Extract the [x, y] coordinate from the center of the cell holding the provided text.  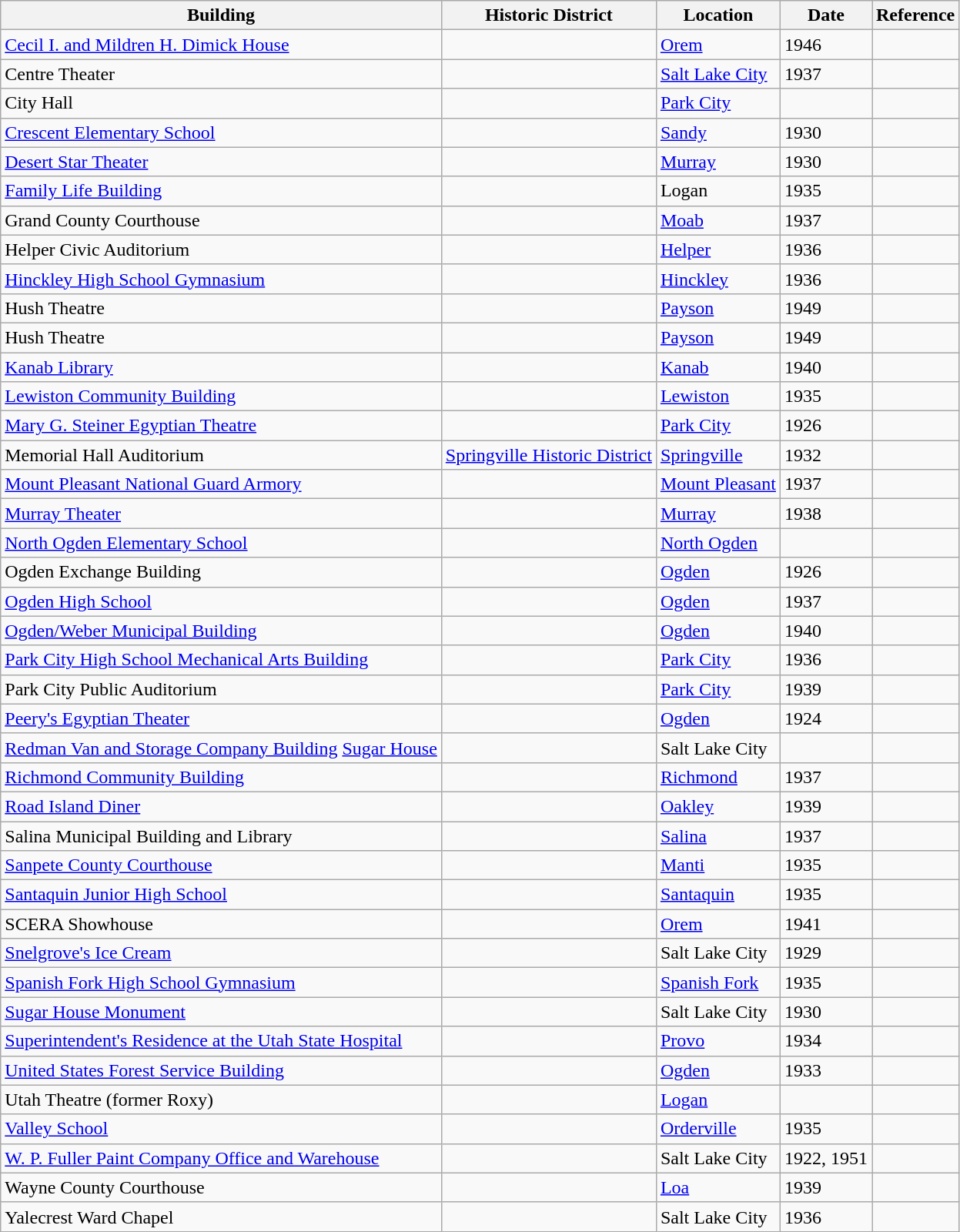
Springville [717, 455]
Wayne County Courthouse [222, 1187]
1932 [825, 455]
Sugar House Monument [222, 1012]
Hinckley [717, 279]
1946 [825, 45]
Orderville [717, 1129]
Mount Pleasant [717, 484]
Ogden High School [222, 601]
Historic District [548, 15]
Reference [915, 15]
Park City Public Auditorium [222, 689]
North Ogden [717, 543]
Park City High School Mechanical Arts Building [222, 660]
Spanish Fork [717, 983]
1938 [825, 514]
Superintendent's Residence at the Utah State Hospital [222, 1041]
Springville Historic District [548, 455]
Family Life Building [222, 191]
Ogden/Weber Municipal Building [222, 631]
Spanish Fork High School Gymnasium [222, 983]
Loa [717, 1187]
Moab [717, 220]
Redman Van and Storage Company Building Sugar House [222, 748]
Provo [717, 1041]
Kanab [717, 367]
Sandy [717, 132]
Manti [717, 865]
1933 [825, 1070]
Grand County Courthouse [222, 220]
Utah Theatre (former Roxy) [222, 1100]
Location [717, 15]
Lewiston [717, 397]
United States Forest Service Building [222, 1070]
1922, 1951 [825, 1158]
Oakley [717, 806]
Peery's Egyptian Theater [222, 718]
Yalecrest Ward Chapel [222, 1217]
Building [222, 15]
Valley School [222, 1129]
1929 [825, 953]
Sanpete County Courthouse [222, 865]
1924 [825, 718]
Helper Civic Auditorium [222, 249]
Desert Star Theater [222, 162]
Memorial Hall Auditorium [222, 455]
Richmond Community Building [222, 777]
Kanab Library [222, 367]
Mount Pleasant National Guard Armory [222, 484]
Hinckley High School Gymnasium [222, 279]
North Ogden Elementary School [222, 543]
Crescent Elementary School [222, 132]
W. P. Fuller Paint Company Office and Warehouse [222, 1158]
Santaquin [717, 895]
Ogden Exchange Building [222, 572]
SCERA Showhouse [222, 924]
Salina [717, 835]
Murray Theater [222, 514]
Mary G. Steiner Egyptian Theatre [222, 426]
Lewiston Community Building [222, 397]
Snelgrove's Ice Cream [222, 953]
Salina Municipal Building and Library [222, 835]
Richmond [717, 777]
Cecil I. and Mildren H. Dimick House [222, 45]
City Hall [222, 103]
Road Island Diner [222, 806]
1941 [825, 924]
Centre Theater [222, 74]
Helper [717, 249]
Santaquin Junior High School [222, 895]
1934 [825, 1041]
Date [825, 15]
